Detect which cell encompasses the target text, then output its (X, Y) center coordinate. 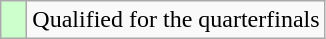
Qualified for the quarterfinals (176, 20)
